Identify which cell holds the provided text, then report its (X, Y) central coordinate. 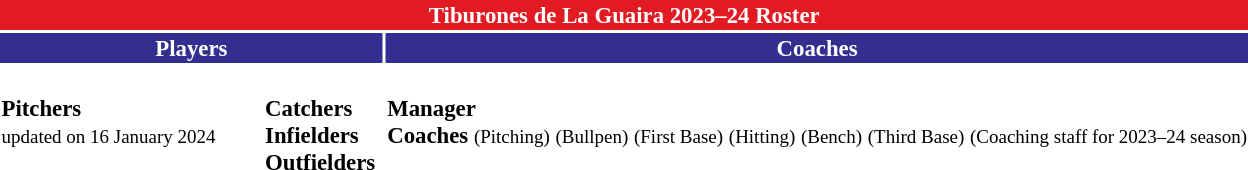
Tiburones de La Guaira 2023–24 Roster (624, 15)
Players (192, 48)
